Identify which cell holds the provided text, then report its (x, y) central coordinate. 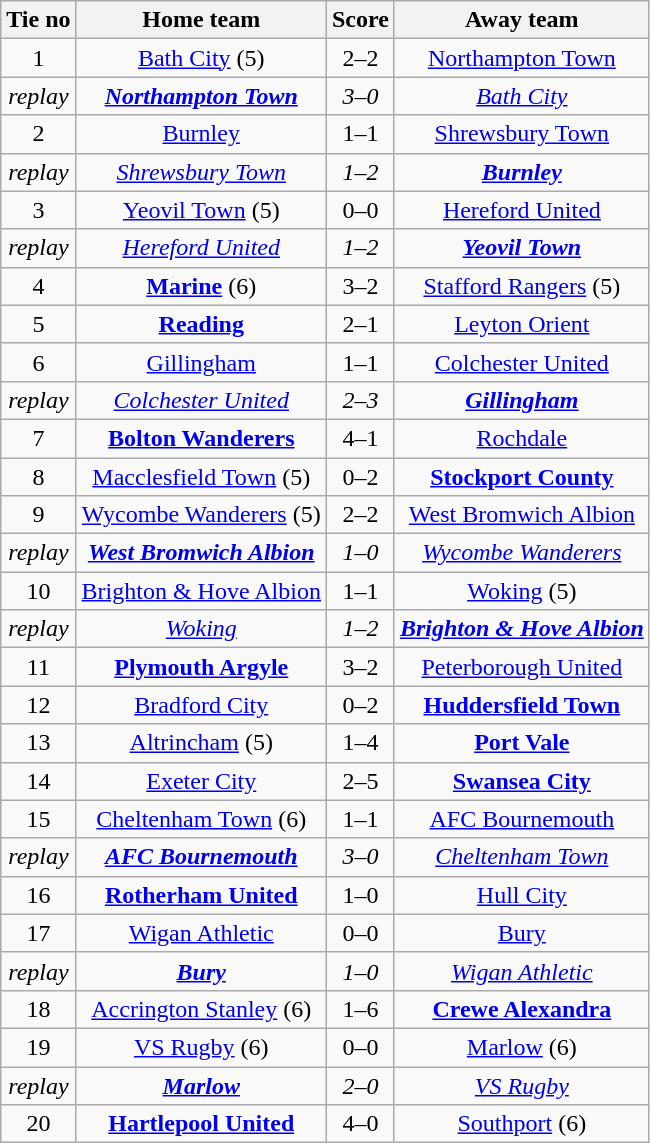
Bradford City (201, 705)
Port Vale (522, 743)
2–3 (360, 400)
20 (38, 1124)
Hull City (522, 895)
2–5 (360, 781)
1 (38, 58)
9 (38, 515)
VS Rugby (522, 1085)
Score (360, 20)
7 (38, 438)
1–6 (360, 1009)
Hartlepool United (201, 1124)
VS Rugby (6) (201, 1047)
Accrington Stanley (6) (201, 1009)
Woking (5) (522, 591)
10 (38, 591)
Yeovil Town (5) (201, 210)
Stockport County (522, 477)
Marine (6) (201, 286)
2 (38, 134)
2–1 (360, 324)
8 (38, 477)
Altrincham (5) (201, 743)
Huddersfield Town (522, 705)
3 (38, 210)
Bath City (522, 96)
1–4 (360, 743)
13 (38, 743)
17 (38, 933)
Stafford Rangers (5) (522, 286)
Southport (6) (522, 1124)
4 (38, 286)
Cheltenham Town (6) (201, 819)
Swansea City (522, 781)
Wycombe Wanderers (5) (201, 515)
Crewe Alexandra (522, 1009)
14 (38, 781)
5 (38, 324)
11 (38, 667)
Bath City (5) (201, 58)
Woking (201, 629)
16 (38, 895)
Rotherham United (201, 895)
19 (38, 1047)
Exeter City (201, 781)
2–0 (360, 1085)
15 (38, 819)
Leyton Orient (522, 324)
Marlow (201, 1085)
Reading (201, 324)
Bolton Wanderers (201, 438)
Cheltenham Town (522, 857)
Macclesfield Town (5) (201, 477)
Home team (201, 20)
6 (38, 362)
4–1 (360, 438)
Rochdale (522, 438)
Tie no (38, 20)
Plymouth Argyle (201, 667)
12 (38, 705)
Yeovil Town (522, 248)
4–0 (360, 1124)
Wycombe Wanderers (522, 553)
Marlow (6) (522, 1047)
Peterborough United (522, 667)
18 (38, 1009)
Away team (522, 20)
